Locate the cell with the specified text and output its [x, y] center coordinate. 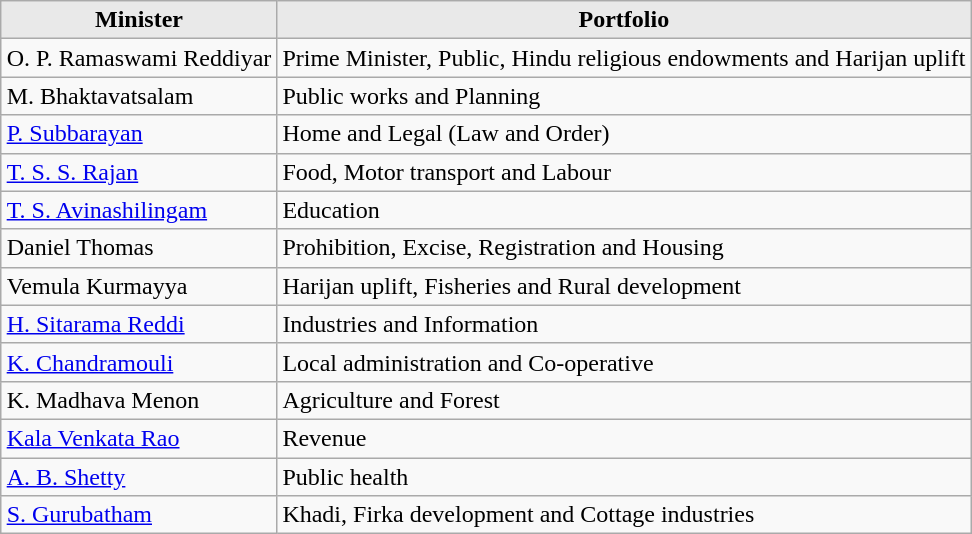
K. Chandramouli [139, 362]
K. Madhava Menon [139, 400]
Public health [624, 477]
Prohibition, Excise, Registration and Housing [624, 248]
Food, Motor transport and Labour [624, 172]
Prime Minister, Public, Hindu religious endowments and Harijan uplift [624, 58]
Education [624, 210]
M. Bhaktavatsalam [139, 96]
Khadi, Firka development and Cottage industries [624, 515]
T. S. S. Rajan [139, 172]
O. P. Ramaswami Reddiyar [139, 58]
Home and Legal (Law and Order) [624, 134]
H. Sitarama Reddi [139, 324]
A. B. Shetty [139, 477]
Harijan uplift, Fisheries and Rural development [624, 286]
P. Subbarayan [139, 134]
Minister [139, 20]
S. Gurubatham [139, 515]
Local administration and Co-operative [624, 362]
Portfolio [624, 20]
Vemula Kurmayya [139, 286]
T. S. Avinashilingam [139, 210]
Kala Venkata Rao [139, 438]
Public works and Planning [624, 96]
Daniel Thomas [139, 248]
Agriculture and Forest [624, 400]
Industries and Information [624, 324]
Revenue [624, 438]
